Provide the [x, y] coordinate of the cell's center where the given text is located.  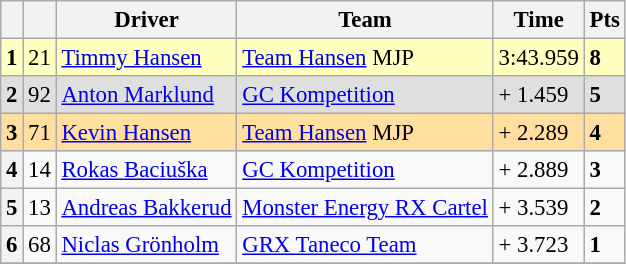
+ 3.723 [538, 245]
3:43.959 [538, 58]
Timmy Hansen [146, 58]
71 [40, 133]
Anton Marklund [146, 95]
13 [40, 208]
68 [40, 245]
GRX Taneco Team [365, 245]
Kevin Hansen [146, 133]
Niclas Grönholm [146, 245]
Andreas Bakkerud [146, 208]
Rokas Baciuška [146, 170]
6 [12, 245]
+ 2.289 [538, 133]
Pts [604, 20]
Monster Energy RX Cartel [365, 208]
Team [365, 20]
+ 1.459 [538, 95]
+ 3.539 [538, 208]
Driver [146, 20]
+ 2.889 [538, 170]
92 [40, 95]
8 [604, 58]
14 [40, 170]
21 [40, 58]
Time [538, 20]
